Return (X, Y) of the center of cell containing provided text 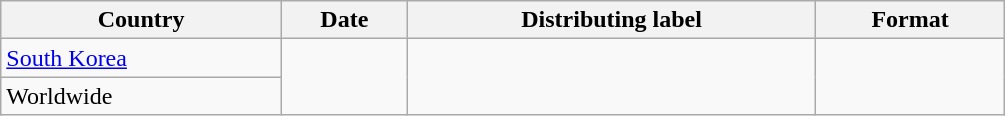
Country (142, 20)
Distributing label (612, 20)
South Korea (142, 58)
Worldwide (142, 96)
Date (344, 20)
Format (910, 20)
